Identify which cell holds the provided text, then report its (x, y) central coordinate. 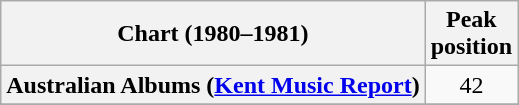
Peak position (471, 34)
Australian Albums (Kent Music Report) (213, 85)
42 (471, 85)
Chart (1980–1981) (213, 34)
